Capture the cell that displays the provided text and extract its [X, Y] central coordinate. 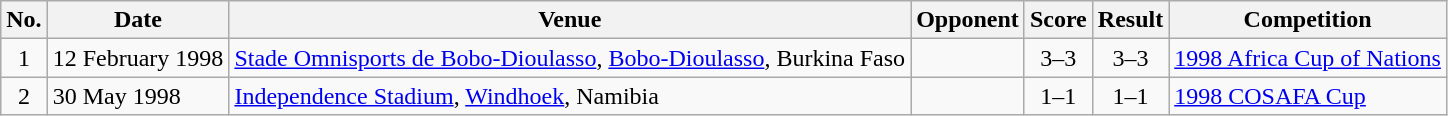
Stade Omnisports de Bobo-Dioulasso, Bobo-Dioulasso, Burkina Faso [570, 58]
Competition [1308, 20]
Opponent [968, 20]
Date [138, 20]
No. [24, 20]
Result [1130, 20]
Venue [570, 20]
Independence Stadium, Windhoek, Namibia [570, 96]
2 [24, 96]
1998 COSAFA Cup [1308, 96]
12 February 1998 [138, 58]
30 May 1998 [138, 96]
1998 Africa Cup of Nations [1308, 58]
Score [1058, 20]
1 [24, 58]
